Identify which cell holds the provided text, then report its [X, Y] central coordinate. 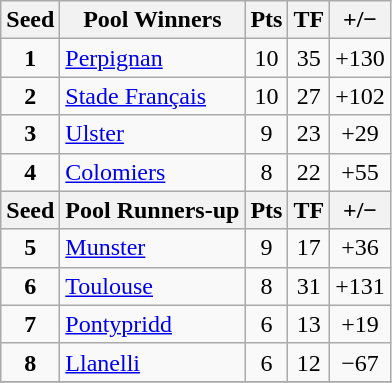
Perpignan [152, 58]
5 [30, 248]
7 [30, 324]
+130 [360, 58]
Colomiers [152, 172]
Pool Runners-up [152, 210]
+19 [360, 324]
4 [30, 172]
+36 [360, 248]
22 [309, 172]
13 [309, 324]
+55 [360, 172]
Ulster [152, 134]
Stade Français [152, 96]
35 [309, 58]
31 [309, 286]
23 [309, 134]
+131 [360, 286]
Toulouse [152, 286]
Munster [152, 248]
+29 [360, 134]
27 [309, 96]
Pontypridd [152, 324]
2 [30, 96]
−67 [360, 362]
Pool Winners [152, 20]
17 [309, 248]
3 [30, 134]
12 [309, 362]
Llanelli [152, 362]
+102 [360, 96]
1 [30, 58]
